Search for the cell housing the specified text and yield its (x, y) center coordinate. 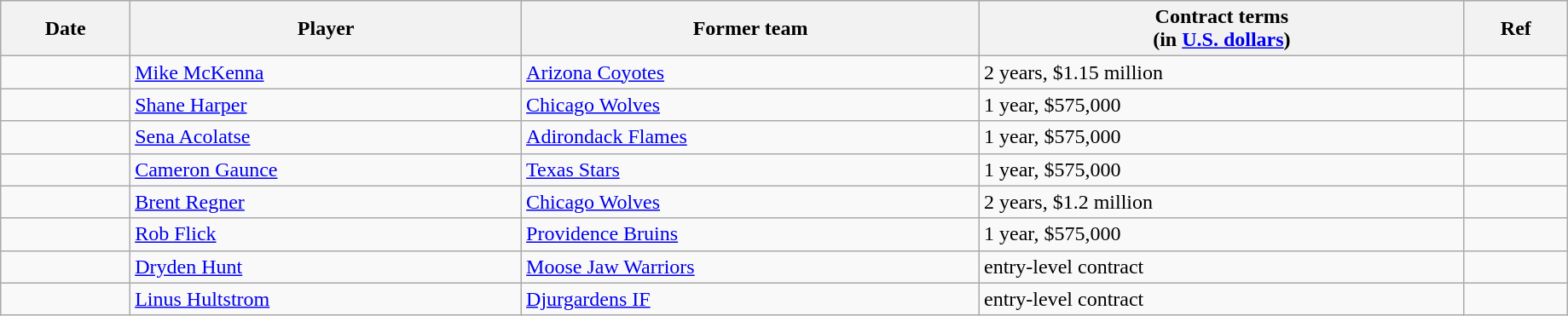
Moose Jaw Warriors (750, 267)
Contract terms(in U.S. dollars) (1223, 29)
Dryden Hunt (326, 267)
Former team (750, 29)
Player (326, 29)
Djurgardens IF (750, 299)
Arizona Coyotes (750, 72)
2 years, $1.2 million (1223, 202)
Rob Flick (326, 234)
2 years, $1.15 million (1223, 72)
Texas Stars (750, 169)
Mike McKenna (326, 72)
Sena Acolatse (326, 137)
Linus Hultstrom (326, 299)
Adirondack Flames (750, 137)
Cameron Gaunce (326, 169)
Shane Harper (326, 105)
Providence Bruins (750, 234)
Brent Regner (326, 202)
Date (66, 29)
Ref (1516, 29)
